Pinpoint the cell where the given text exists, returning its (X, Y) midpoint coordinate. 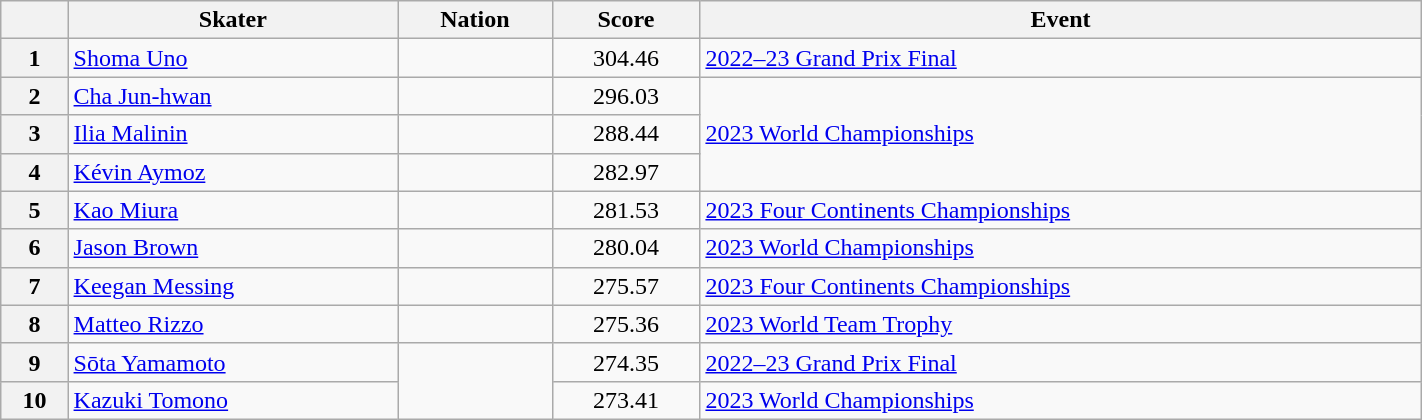
273.41 (626, 400)
Kao Miura (233, 210)
281.53 (626, 210)
7 (34, 286)
280.04 (626, 248)
Kévin Aymoz (233, 172)
2 (34, 96)
282.97 (626, 172)
Keegan Messing (233, 286)
4 (34, 172)
2023 World Team Trophy (1060, 324)
Nation (475, 20)
Event (1060, 20)
Kazuki Tomono (233, 400)
304.46 (626, 58)
Skater (233, 20)
10 (34, 400)
275.57 (626, 286)
Shoma Uno (233, 58)
8 (34, 324)
Sōta Yamamoto (233, 362)
Matteo Rizzo (233, 324)
Score (626, 20)
3 (34, 134)
9 (34, 362)
288.44 (626, 134)
1 (34, 58)
Ilia Malinin (233, 134)
296.03 (626, 96)
Jason Brown (233, 248)
5 (34, 210)
274.35 (626, 362)
275.36 (626, 324)
6 (34, 248)
Cha Jun-hwan (233, 96)
